Return [X, Y] of the center of cell containing provided text 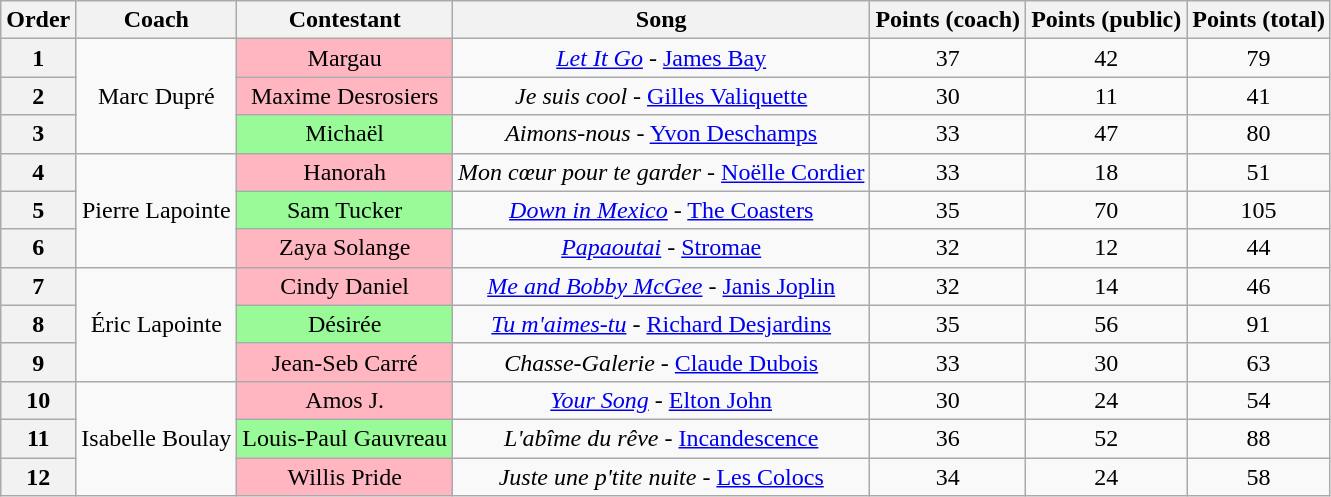
37 [948, 58]
3 [38, 134]
Désirée [345, 324]
6 [38, 248]
14 [1106, 286]
Je suis cool - Gilles Valiquette [660, 96]
Éric Lapointe [156, 324]
Points (coach) [948, 20]
Zaya Solange [345, 248]
Sam Tucker [345, 210]
Points (total) [1259, 20]
Marc Dupré [156, 96]
Tu m'aimes-tu - Richard Desjardins [660, 324]
Your Song - Elton John [660, 400]
1 [38, 58]
Points (public) [1106, 20]
Let It Go - James Bay [660, 58]
Maxime Desrosiers [345, 96]
Down in Mexico - The Coasters [660, 210]
58 [1259, 477]
88 [1259, 438]
Order [38, 20]
L'abîme du rêve - Incandescence [660, 438]
Louis-Paul Gauvreau [345, 438]
Aimons-nous - Yvon Deschamps [660, 134]
10 [38, 400]
34 [948, 477]
Margau [345, 58]
70 [1106, 210]
42 [1106, 58]
Jean-Seb Carré [345, 362]
52 [1106, 438]
Me and Bobby McGee - Janis Joplin [660, 286]
Papaoutai - Stromae [660, 248]
Juste une p'tite nuite - Les Colocs [660, 477]
91 [1259, 324]
63 [1259, 362]
46 [1259, 286]
2 [38, 96]
105 [1259, 210]
36 [948, 438]
47 [1106, 134]
Willis Pride [345, 477]
18 [1106, 172]
9 [38, 362]
Song [660, 20]
Coach [156, 20]
Contestant [345, 20]
5 [38, 210]
4 [38, 172]
Amos J. [345, 400]
56 [1106, 324]
44 [1259, 248]
7 [38, 286]
Hanorah [345, 172]
Pierre Lapointe [156, 210]
80 [1259, 134]
Michaël [345, 134]
8 [38, 324]
79 [1259, 58]
54 [1259, 400]
Cindy Daniel [345, 286]
Chasse-Galerie - Claude Dubois [660, 362]
51 [1259, 172]
41 [1259, 96]
Mon cœur pour te garder - Noëlle Cordier [660, 172]
Isabelle Boulay [156, 438]
